From the cell containing the given text, extract its center point as [X, Y] coordinate. 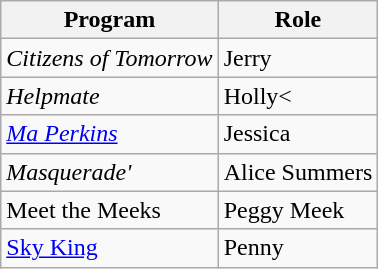
Helpmate [110, 96]
Ma Perkins [110, 134]
Citizens of Tomorrow [110, 58]
Meet the Meeks [110, 210]
Alice Summers [298, 172]
Masquerade' [110, 172]
Holly< [298, 96]
Program [110, 20]
Penny [298, 248]
Role [298, 20]
Jessica [298, 134]
Sky King [110, 248]
Peggy Meek [298, 210]
Jerry [298, 58]
